Pinpoint the cell where the given text exists, returning its (x, y) midpoint coordinate. 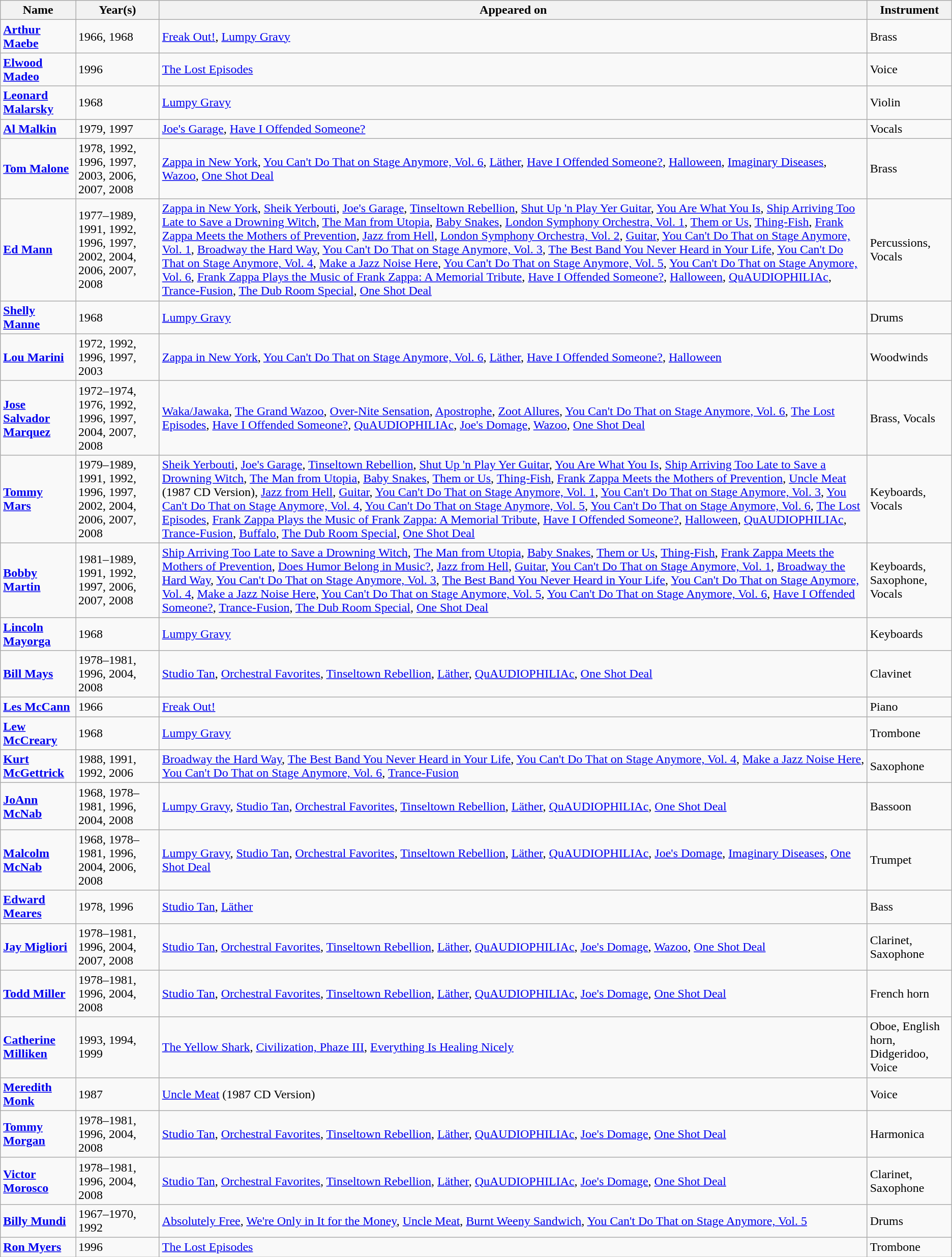
Joe's Garage, Have I Offended Someone? (513, 129)
Name (38, 10)
Keyboards (909, 634)
Instrument (909, 10)
1978, 1992, 1996, 1997, 2003, 2006, 2007, 2008 (118, 169)
Ron Myers (38, 1247)
Bill Mays (38, 674)
Victor Morosco (38, 1181)
Lumpy Gravy, Studio Tan, Orchestral Favorites, Tinseltown Rebellion, Läther, QuAUDIOPHILIAc, One Shot Deal (513, 806)
Edward Meares (38, 907)
1987 (118, 1094)
1968, 1978–1981, 1996, 2004, 2008 (118, 806)
Saxophone (909, 766)
Bobby Martin (38, 580)
Catherine Milliken (38, 1047)
Clavinet (909, 674)
Studio Tan, Läther (513, 907)
1977–1989, 1991, 1992, 1996, 1997, 2002, 2004, 2006, 2007, 2008 (118, 250)
1967–1970, 1992 (118, 1221)
1981–1989, 1991, 1992, 1997, 2006, 2007, 2008 (118, 580)
1966 (118, 707)
1972–1974, 1976, 1992, 1996, 1997, 2004, 2007, 2008 (118, 418)
1979, 1997 (118, 129)
Vocals (909, 129)
Year(s) (118, 10)
Oboe, English horn, Didgeridoo, Voice (909, 1047)
Arthur Maebe (38, 37)
Violin (909, 103)
1988, 1991, 1992, 2006 (118, 766)
1966, 1968 (118, 37)
Elwood Madeo (38, 69)
Billy Mundi (38, 1221)
Jay Migliori (38, 947)
Tommy Mars (38, 499)
Brass, Vocals (909, 418)
Piano (909, 707)
Lou Marini (38, 357)
Zappa in New York, You Can't Do That on Stage Anymore, Vol. 6, Läther, Have I Offended Someone?, Halloween (513, 357)
1993, 1994, 1999 (118, 1047)
Shelly Manne (38, 317)
Bassoon (909, 806)
1979–1989, 1991, 1992, 1996, 1997, 2002, 2004, 2006, 2007, 2008 (118, 499)
Harmonica (909, 1134)
Tommy Morgan (38, 1134)
1978, 1996 (118, 907)
Ed Mann (38, 250)
Todd Miller (38, 993)
Leonard Malarsky (38, 103)
Freak Out! (513, 707)
Kurt McGettrick (38, 766)
The Yellow Shark, Civilization, Phaze III, Everything Is Healing Nicely (513, 1047)
Tom Malone (38, 169)
1972, 1992, 1996, 1997, 2003 (118, 357)
Appeared on (513, 10)
Jose Salvador Marquez (38, 418)
Percussions, Vocals (909, 250)
Lew McCreary (38, 734)
Studio Tan, Orchestral Favorites, Tinseltown Rebellion, Läther, QuAUDIOPHILIAc, Joe's Domage, Wazoo, One Shot Deal (513, 947)
Woodwinds (909, 357)
Zappa in New York, You Can't Do That on Stage Anymore, Vol. 6, Läther, Have I Offended Someone?, Halloween, Imaginary Diseases, Wazoo, One Shot Deal (513, 169)
Trumpet (909, 860)
Studio Tan, Orchestral Favorites, Tinseltown Rebellion, Läther, QuAUDIOPHILIAc, One Shot Deal (513, 674)
1978–1981, 1996, 2004, 2007, 2008 (118, 947)
French horn (909, 993)
Absolutely Free, We're Only in It for the Money, Uncle Meat, Burnt Weeny Sandwich, You Can't Do That on Stage Anymore, Vol. 5 (513, 1221)
Uncle Meat (1987 CD Version) (513, 1094)
Malcolm McNab (38, 860)
Bass (909, 907)
Freak Out!, Lumpy Gravy (513, 37)
Al Malkin (38, 129)
Meredith Monk (38, 1094)
Les McCann (38, 707)
Keyboards, Vocals (909, 499)
JoAnn McNab (38, 806)
Lumpy Gravy, Studio Tan, Orchestral Favorites, Tinseltown Rebellion, Läther, QuAUDIOPHILIAc, Joe's Domage, Imaginary Diseases, One Shot Deal (513, 860)
1968, 1978–1981, 1996, 2004, 2006, 2008 (118, 860)
Lincoln Mayorga (38, 634)
Keyboards, Saxophone, Vocals (909, 580)
